Identify which cell holds the provided text, then report its (x, y) central coordinate. 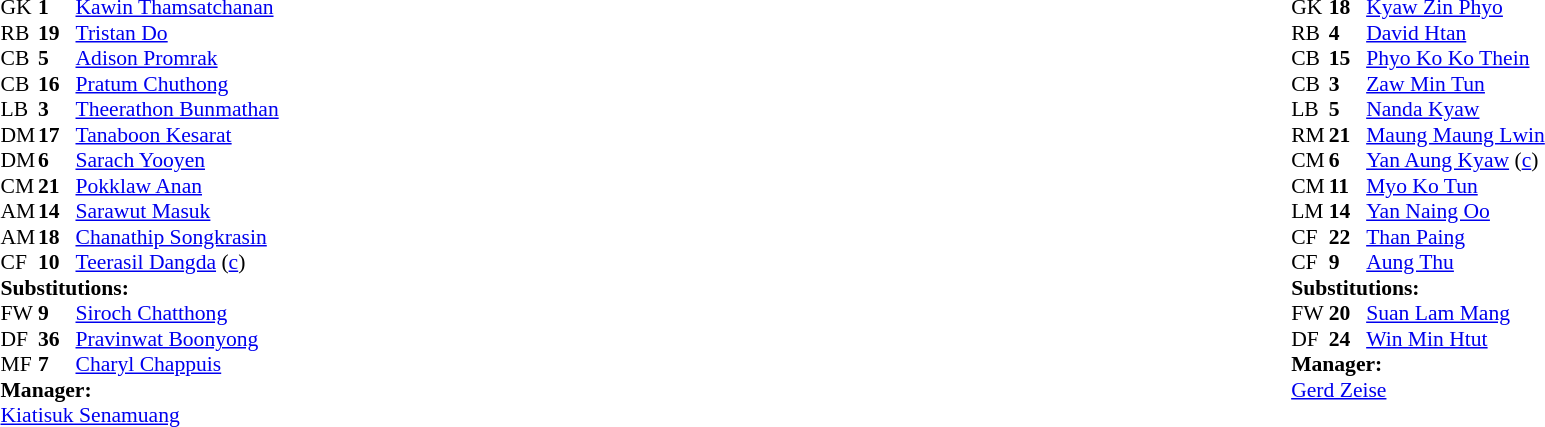
Yan Naing Oo (1456, 211)
18 (57, 237)
Maung Maung Lwin (1456, 135)
Suan Lam Mang (1456, 313)
Teerasil Dangda (c) (178, 263)
Gerd Zeise (1418, 390)
10 (57, 263)
36 (57, 339)
MF (19, 365)
20 (1348, 313)
Yan Aung Kyaw (c) (1456, 161)
16 (57, 84)
Siroch Chatthong (178, 313)
Than Paing (1456, 237)
Charyl Chappuis (178, 365)
LM (1310, 211)
4 (1348, 33)
17 (57, 135)
19 (57, 33)
RM (1310, 135)
Win Min Htut (1456, 339)
Pratum Chuthong (178, 84)
Tanaboon Kesarat (178, 135)
Adison Promrak (178, 59)
Sarawut Masuk (178, 211)
Aung Thu (1456, 263)
Zaw Min Tun (1456, 84)
Myo Ko Tun (1456, 186)
David Htan (1456, 33)
Phyo Ko Ko Thein (1456, 59)
24 (1348, 339)
22 (1348, 237)
11 (1348, 186)
Pokklaw Anan (178, 186)
Tristan Do (178, 33)
15 (1348, 59)
Nanda Kyaw (1456, 109)
Pravinwat Boonyong (178, 339)
7 (57, 365)
Theerathon Bunmathan (178, 109)
Chanathip Songkrasin (178, 237)
Sarach Yooyen (178, 161)
